Identify which cell holds the provided text, then report its (x, y) central coordinate. 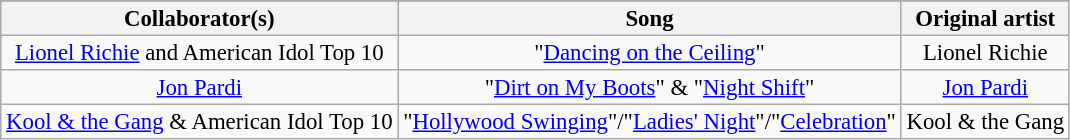
Song (650, 18)
Lionel Richie (985, 54)
Kool & the Gang (985, 122)
Collaborator(s) (200, 18)
Kool & the Gang & American Idol Top 10 (200, 122)
"Dirt on My Boots" & "Night Shift" (650, 88)
"Dancing on the Ceiling" (650, 54)
"Hollywood Swinging"/"Ladies' Night"/"Celebration" (650, 122)
Original artist (985, 18)
Lionel Richie and American Idol Top 10 (200, 54)
